Return the [X, Y] coordinate for the center point of the cell that contains the specified text.  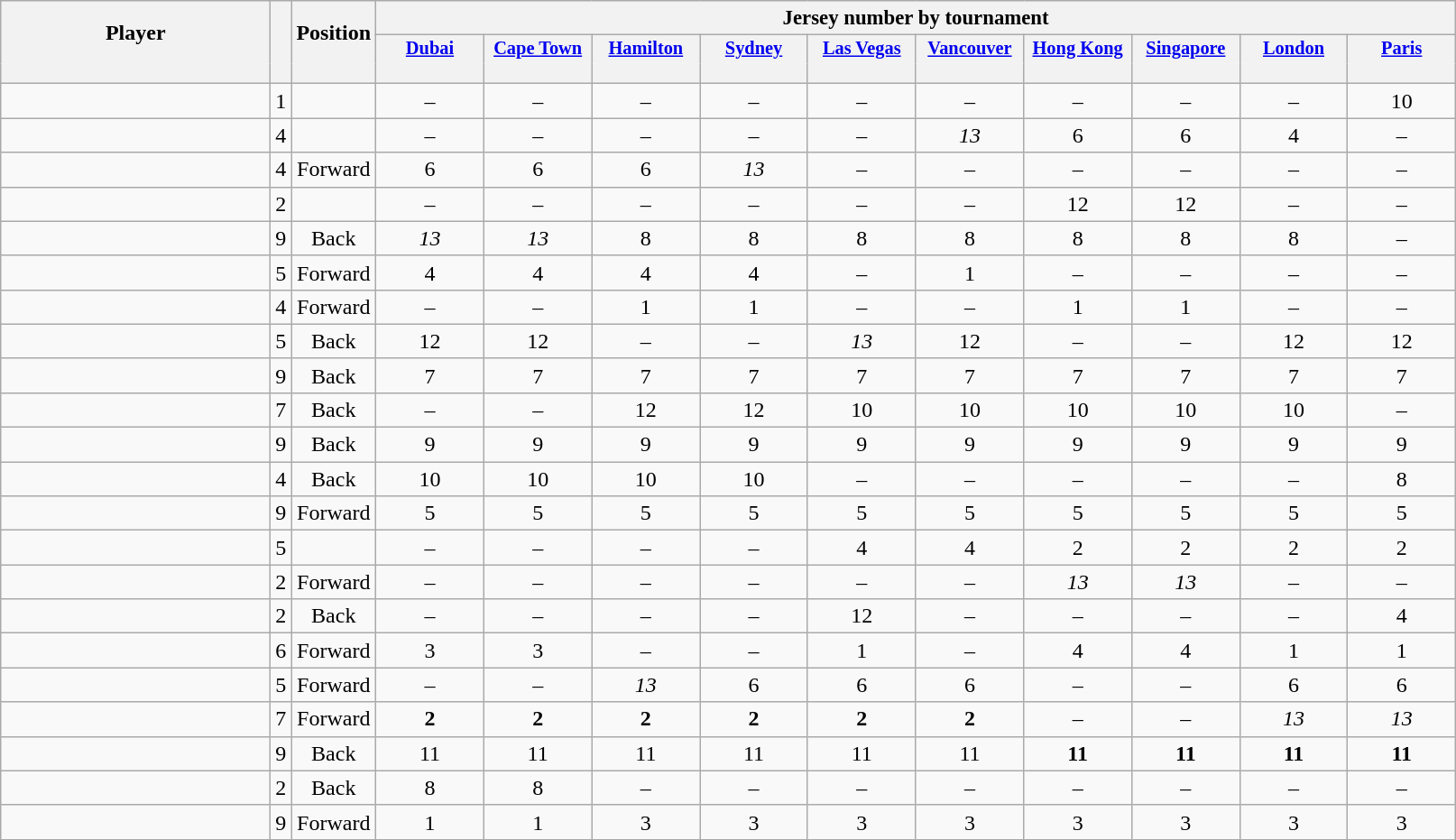
Las Vegas [862, 49]
Sydney [754, 49]
Vancouver [970, 49]
Dubai [430, 49]
Hamilton [646, 49]
Cape Town [538, 49]
Hong Kong [1078, 49]
Player [135, 32]
Jersey number by tournament [917, 18]
Paris [1402, 49]
London [1294, 49]
Position [334, 32]
Singapore [1185, 49]
